Return (x, y) of the center of cell containing provided text 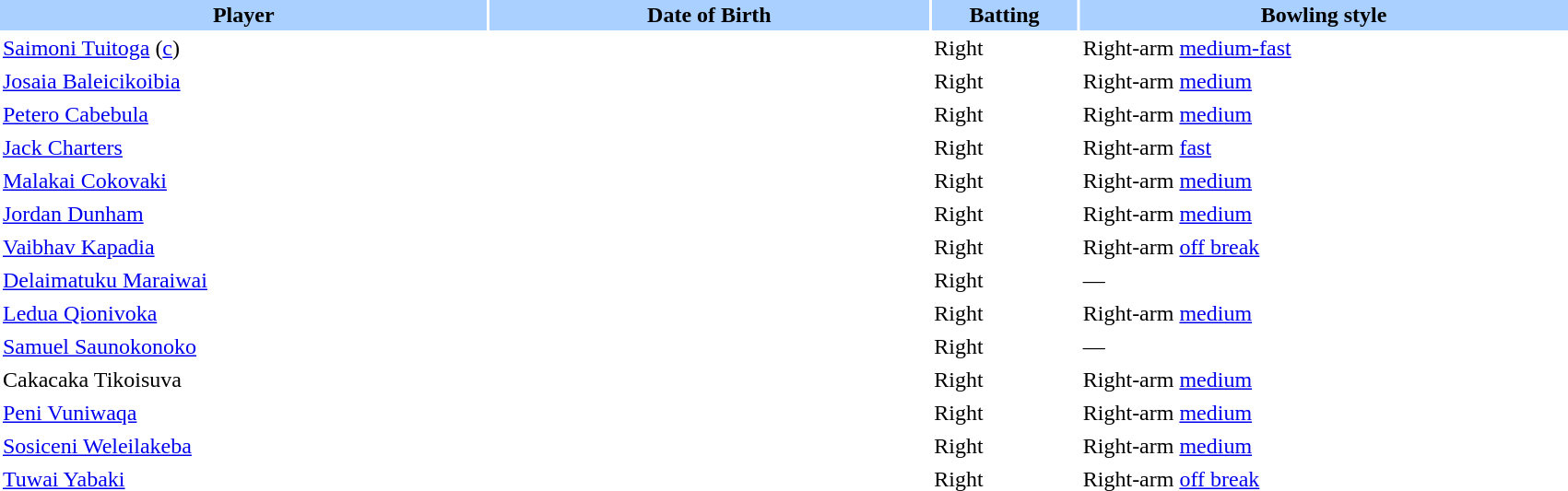
Jordan Dunham (243, 214)
Peni Vuniwaqa (243, 413)
Vaibhav Kapadia (243, 247)
Petero Cabebula (243, 114)
Ledua Qionivoka (243, 313)
Sosiceni Weleilakeba (243, 446)
Right-arm fast (1324, 147)
Bowling style (1324, 15)
Right-arm medium-fast (1324, 48)
Batting (1005, 15)
Malakai Cokovaki (243, 181)
Date of Birth (710, 15)
Right-arm off break (1324, 247)
Saimoni Tuitoga (c) (243, 48)
Player (243, 15)
Samuel Saunokonoko (243, 346)
Josaia Baleicikoibia (243, 81)
Delaimatuku Maraiwai (243, 280)
Jack Charters (243, 147)
Cakacaka Tikoisuva (243, 380)
